Search for the cell housing the specified text and yield its [X, Y] center coordinate. 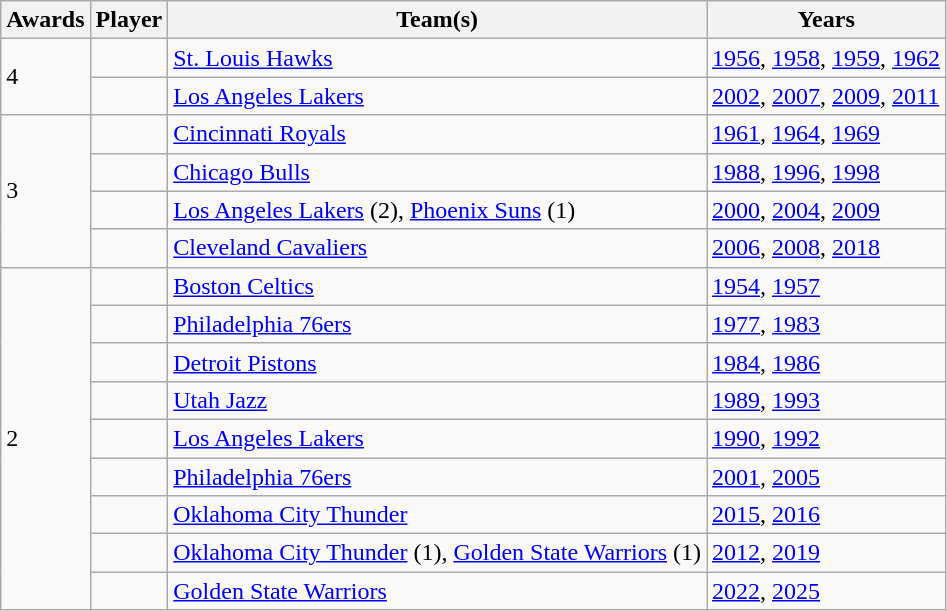
1984, 1986 [826, 362]
Oklahoma City Thunder (1), Golden State Warriors (1) [438, 553]
2002, 2007, 2009, 2011 [826, 96]
Utah Jazz [438, 400]
2012, 2019 [826, 553]
2000, 2004, 2009 [826, 210]
2001, 2005 [826, 477]
Cleveland Cavaliers [438, 248]
Los Angeles Lakers (2), Phoenix Suns (1) [438, 210]
2022, 2025 [826, 591]
1988, 1996, 1998 [826, 172]
Boston Celtics [438, 286]
1954, 1957 [826, 286]
2006, 2008, 2018 [826, 248]
Awards [46, 20]
Golden State Warriors [438, 591]
Player [129, 20]
1961, 1964, 1969 [826, 134]
Detroit Pistons [438, 362]
1990, 1992 [826, 438]
Oklahoma City Thunder [438, 515]
1977, 1983 [826, 324]
1956, 1958, 1959, 1962 [826, 58]
Years [826, 20]
Cincinnati Royals [438, 134]
3 [46, 191]
Team(s) [438, 20]
1989, 1993 [826, 400]
Chicago Bulls [438, 172]
2 [46, 438]
4 [46, 77]
2015, 2016 [826, 515]
St. Louis Hawks [438, 58]
